Pinpoint the cell where the given text exists, returning its (x, y) midpoint coordinate. 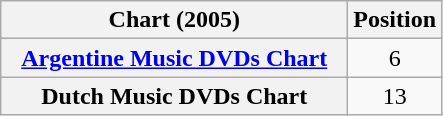
Chart (2005) (174, 20)
Dutch Music DVDs Chart (174, 96)
13 (395, 96)
Position (395, 20)
Argentine Music DVDs Chart (174, 58)
6 (395, 58)
